Return (x, y) of the center of cell containing provided text 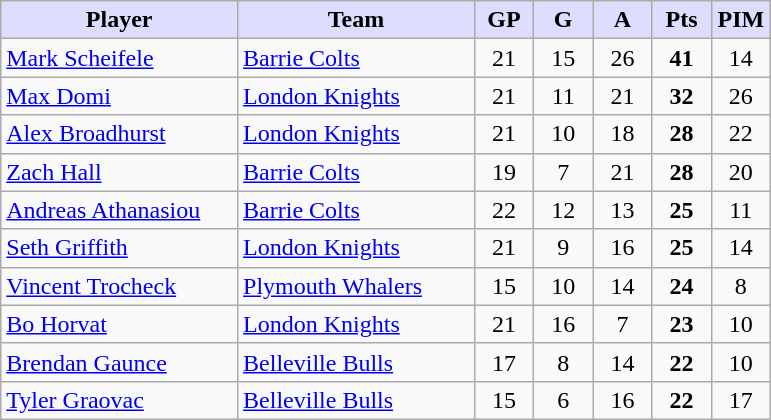
Alex Broadhurst (120, 134)
32 (682, 96)
20 (740, 172)
Zach Hall (120, 172)
Plymouth Whalers (356, 286)
19 (504, 172)
Seth Griffith (120, 248)
A (622, 20)
41 (682, 58)
Brendan Gaunce (120, 362)
Mark Scheifele (120, 58)
Andreas Athanasiou (120, 210)
Bo Horvat (120, 324)
Tyler Graovac (120, 400)
6 (564, 400)
PIM (740, 20)
Team (356, 20)
Max Domi (120, 96)
Vincent Trocheck (120, 286)
13 (622, 210)
18 (622, 134)
GP (504, 20)
Player (120, 20)
G (564, 20)
23 (682, 324)
9 (564, 248)
24 (682, 286)
Pts (682, 20)
12 (564, 210)
